Locate the cell with the specified text and output its [x, y] center coordinate. 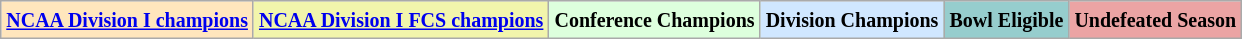
Bowl Eligible [1006, 20]
Division Champions [852, 20]
Conference Champions [654, 20]
NCAA Division I champions [128, 20]
NCAA Division I FCS champions [400, 20]
Undefeated Season [1156, 20]
